Capture the cell that displays the provided text and extract its [x, y] central coordinate. 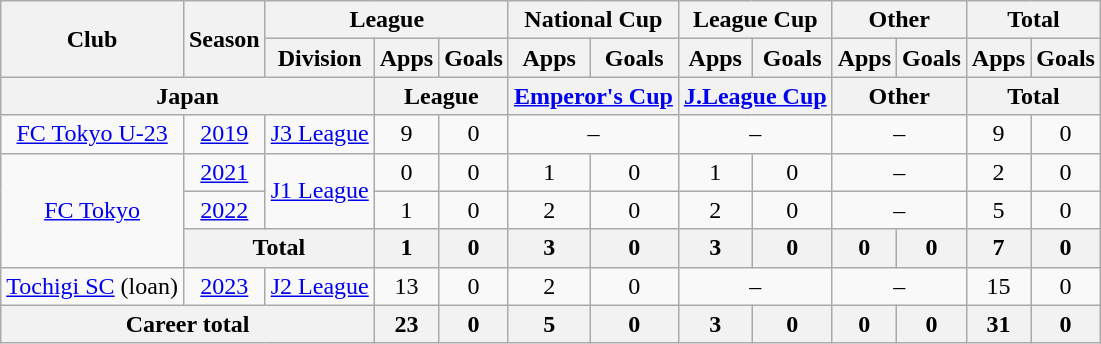
J.League Cup [755, 96]
J3 League [320, 134]
23 [406, 324]
2019 [224, 134]
J2 League [320, 286]
7 [998, 248]
Club [92, 39]
Japan [188, 96]
Division [320, 58]
Tochigi SC (loan) [92, 286]
2021 [224, 172]
League Cup [755, 20]
National Cup [593, 20]
Emperor's Cup [593, 96]
2023 [224, 286]
FC Tokyo [92, 210]
13 [406, 286]
FC Tokyo U-23 [92, 134]
31 [998, 324]
J1 League [320, 191]
2022 [224, 210]
15 [998, 286]
Season [224, 39]
Career total [188, 324]
